Output the [X, Y] coordinate of the center of the cell containing the given text.  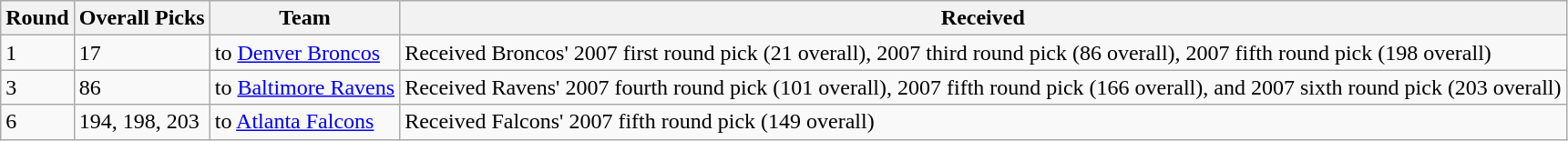
Received Falcons' 2007 fifth round pick (149 overall) [983, 122]
Overall Picks [142, 18]
86 [142, 87]
Team [304, 18]
194, 198, 203 [142, 122]
Received [983, 18]
to Denver Broncos [304, 53]
Received Ravens' 2007 fourth round pick (101 overall), 2007 fifth round pick (166 overall), and 2007 sixth round pick (203 overall) [983, 87]
3 [37, 87]
6 [37, 122]
to Atlanta Falcons [304, 122]
17 [142, 53]
Round [37, 18]
Received Broncos' 2007 first round pick (21 overall), 2007 third round pick (86 overall), 2007 fifth round pick (198 overall) [983, 53]
1 [37, 53]
to Baltimore Ravens [304, 87]
